Locate the cell with the specified text and output its (X, Y) center coordinate. 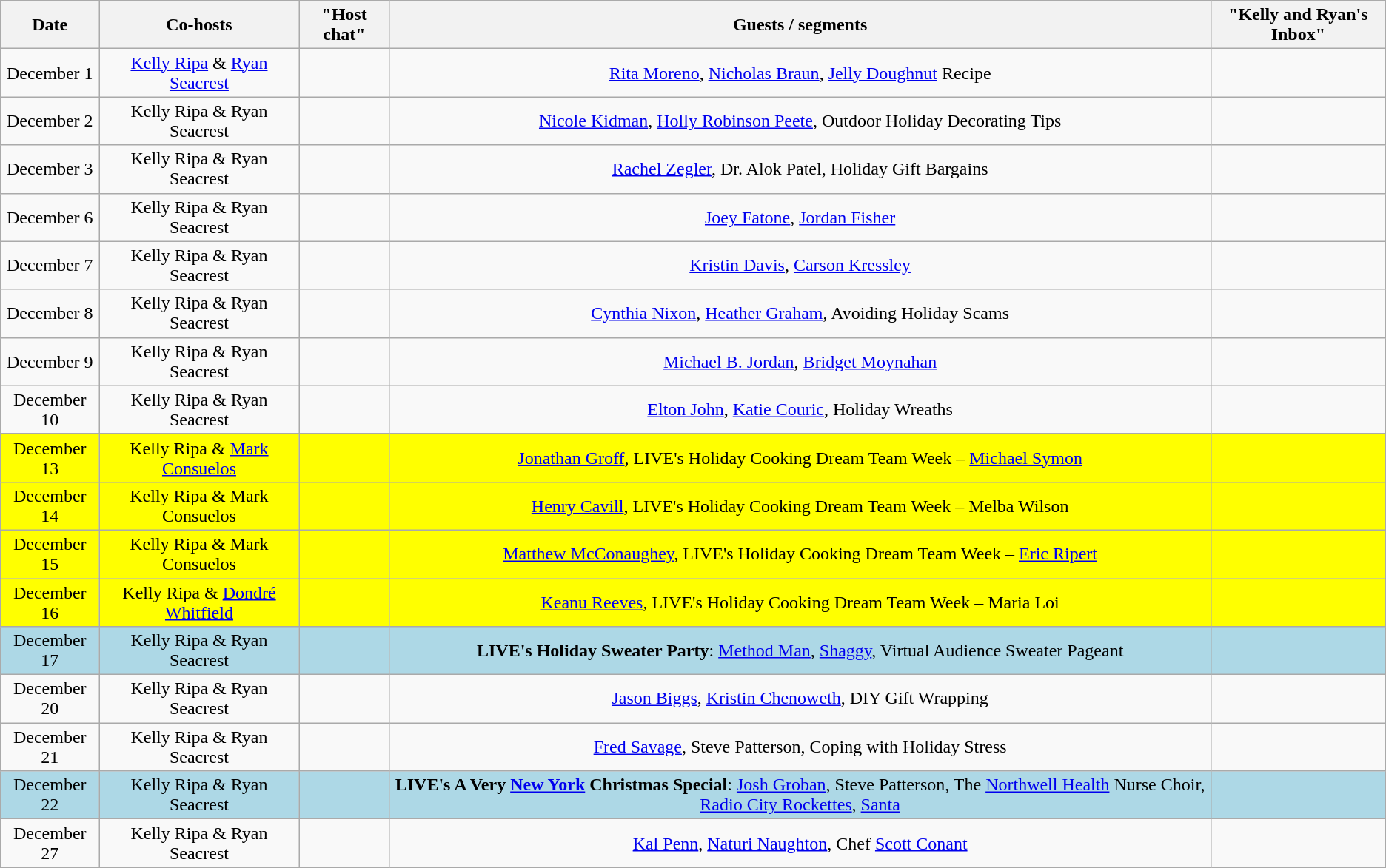
Jonathan Groff, LIVE's Holiday Cooking Dream Team Week – Michael Symon (800, 457)
Jason Biggs, Kristin Chenoweth, DIY Gift Wrapping (800, 699)
Matthew McConaughey, LIVE's Holiday Cooking Dream Team Week – Eric Ripert (800, 554)
December 6 (50, 218)
Kal Penn, Naturi Naughton, Chef Scott Conant (800, 844)
December 14 (50, 506)
Fred Savage, Steve Patterson, Coping with Holiday Stress (800, 747)
LIVE's Holiday Sweater Party: Method Man, Shaggy, Virtual Audience Sweater Pageant (800, 651)
December 10 (50, 410)
"Host chat" (344, 25)
Cynthia Nixon, Heather Graham, Avoiding Holiday Scams (800, 314)
December 1 (50, 73)
December 15 (50, 554)
December 22 (50, 795)
Kristin Davis, Carson Kressley (800, 265)
LIVE's A Very New York Christmas Special: Josh Groban, Steve Patterson, The Northwell Health Nurse Choir, Radio City Rockettes, Santa (800, 795)
Keanu Reeves, LIVE's Holiday Cooking Dream Team Week – Maria Loi (800, 602)
December 2 (50, 121)
December 8 (50, 314)
Co-hosts (199, 25)
Joey Fatone, Jordan Fisher (800, 218)
December 9 (50, 361)
Guests / segments (800, 25)
Michael B. Jordan, Bridget Moynahan (800, 361)
Nicole Kidman, Holly Robinson Peete, Outdoor Holiday Decorating Tips (800, 121)
Kelly Ripa & Dondré Whitfield (199, 602)
Henry Cavill, LIVE's Holiday Cooking Dream Team Week – Melba Wilson (800, 506)
December 27 (50, 844)
Date (50, 25)
December 16 (50, 602)
December 21 (50, 747)
December 13 (50, 457)
"Kelly and Ryan's Inbox" (1298, 25)
Rachel Zegler, Dr. Alok Patel, Holiday Gift Bargains (800, 169)
December 17 (50, 651)
Rita Moreno, Nicholas Braun, Jelly Doughnut Recipe (800, 73)
December 3 (50, 169)
December 20 (50, 699)
December 7 (50, 265)
Elton John, Katie Couric, Holiday Wreaths (800, 410)
